Capture the cell that displays the provided text and extract its (x, y) central coordinate. 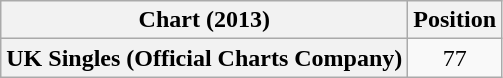
Position (455, 20)
77 (455, 58)
Chart (2013) (204, 20)
UK Singles (Official Charts Company) (204, 58)
